Provide the [x, y] coordinate of the cell's center where the given text is located.  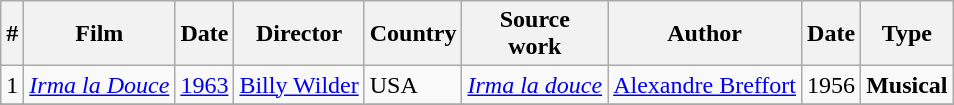
1 [12, 85]
Director [299, 34]
Sourcework [535, 34]
Film [100, 34]
Country [413, 34]
USA [413, 85]
Musical [907, 85]
Irma la douce [535, 85]
Alexandre Breffort [705, 85]
Billy Wilder [299, 85]
# [12, 34]
Irma la Douce [100, 85]
Type [907, 34]
1956 [832, 85]
1963 [204, 85]
Author [705, 34]
